Capture the cell that displays the provided text and extract its (X, Y) central coordinate. 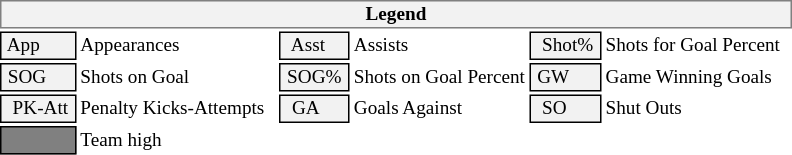
Shots on Goal (178, 77)
Shots for Goal Percent (698, 46)
GA (314, 108)
SO (565, 108)
SOG (38, 77)
App (38, 46)
SOG% (314, 77)
PK-Att (38, 108)
Shots on Goal Percent (439, 77)
Asst (314, 46)
Legend (396, 14)
Shut Outs (698, 108)
Team high (178, 140)
GW (565, 77)
Game Winning Goals (698, 77)
Assists (439, 46)
Appearances (178, 46)
Goals Against (439, 108)
Shot% (565, 46)
Penalty Kicks-Attempts (178, 108)
